Return the (X, Y) coordinate for the center point of the cell that contains the specified text.  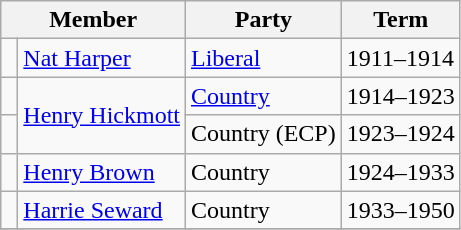
1914–1923 (400, 96)
Term (400, 20)
Member (94, 20)
Henry Hickmott (102, 115)
1911–1914 (400, 58)
Party (264, 20)
1923–1924 (400, 134)
Nat Harper (102, 58)
Henry Brown (102, 172)
Harrie Seward (102, 210)
Country (ECP) (264, 134)
1924–1933 (400, 172)
1933–1950 (400, 210)
Liberal (264, 58)
